Determine the (X, Y) coordinate at the center of the cell enclosing the given text.  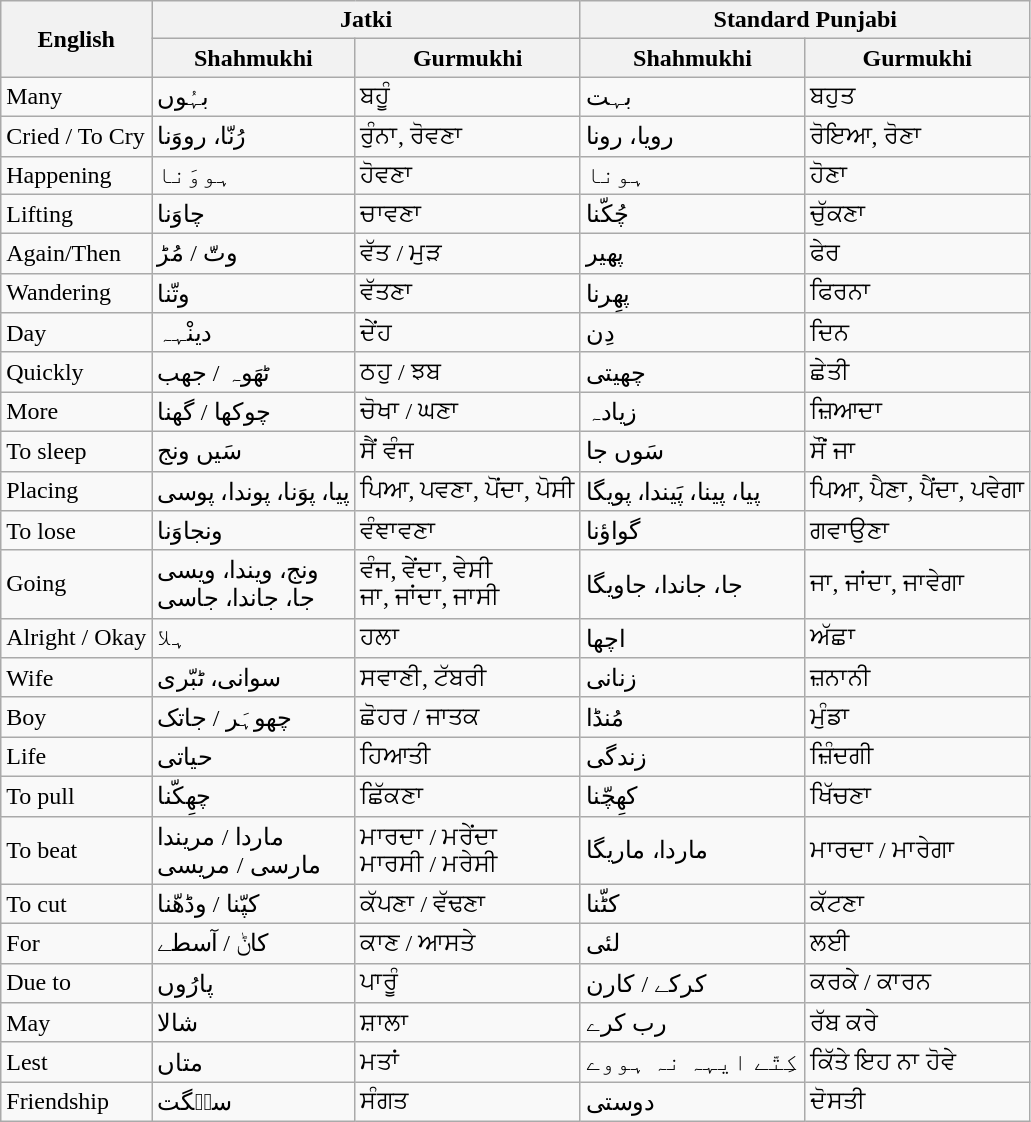
جا، جاندا، جاویگا (692, 584)
ہووَنا (254, 175)
ਸੌਂ ਜਾ (917, 451)
ਗਵਾਉਣਾ (917, 531)
To cut (76, 904)
ਚੁੱਕਣਾ (917, 214)
ٹھَوہ / جھب (254, 372)
سن٘گت (254, 1102)
پھیر (692, 254)
Wife (76, 678)
ਚੋਖਾ / ਘਣਾ (468, 412)
Cried / To Cry (76, 136)
بہُوں (254, 97)
ਕਰਕੇ / ਕਾਰਨ (917, 983)
For (76, 944)
ਸ਼ਾਲਾ (468, 1023)
ਫੇਰ (917, 254)
ਵੱਤਣਾ (468, 293)
متاں (254, 1062)
To sleep (76, 451)
ਪਾਰੂੰ (468, 983)
ਸੈਂ ਵੰਜ (468, 451)
ਅੱਛਾ (917, 638)
ਚਾਵਣਾ (468, 214)
کِتّے ایہہ نہ ہووے (692, 1062)
ਮਾਰਦਾ / ਮਰੇਂਦਾਮਾਰਸੀ / ਮਰੇਸੀ (468, 850)
ਦਿਨ (917, 333)
Lifting (76, 214)
Lest (76, 1062)
ਜਾ, ਜਾਂਦਾ, ਜਾਵੇਗਾ (917, 584)
Happening (76, 175)
پیا، پوَنا، پوندا، پوسی (254, 491)
Standard Punjabi (805, 20)
ਦੋਸਤੀ (917, 1102)
ماردا، ماریگا (692, 850)
ਵੰਜ, ਵੇਂਦਾ, ਵੇਸੀਜਾ, ਜਾਂਦਾ, ਜਾਸੀ (468, 584)
پارُوں (254, 983)
ਪਿਆ, ਪਵਣਾ, ਪੋਂਦਾ, ਪੋਸੀ (468, 491)
ਮੁੰਡਾ (917, 717)
ਫਿਰਨਾ (917, 293)
Life (76, 757)
سوانی، ٹبّری (254, 678)
ਬਹੂੰ (468, 97)
گواؤنا (692, 531)
ਜ਼ਿਆਦਾ (917, 412)
دوستی (692, 1102)
کپّنا / وڈھّنا (254, 904)
Alright / Okay (76, 638)
ہونا (692, 175)
ਬਹੁਤ (917, 97)
پیا، پینا، پَیندا، پویگا (692, 491)
ਸਵਾਣੀ, ਟੱਬਰੀ (468, 678)
ਰੁੰਨਾ, ਰੋਵਣਾ (468, 136)
Day (76, 333)
رب کرے (692, 1023)
کاݨ / آسطے (254, 944)
زندگی (692, 757)
کٹّنا (692, 904)
رویا، رونا (692, 136)
ਛੋਹਰ / ਜਾਤਕ (468, 717)
ਮਤਾਂ (468, 1062)
Quickly (76, 372)
ਰੋਇਆ, ਰੋਣਾ (917, 136)
ونج، ویندا، ویسیجا، جاندا، جاسی (254, 584)
چاوَنا (254, 214)
ਮਾਰਦਾ / ਮਾਰੇਗਾ (917, 850)
دینْہہ (254, 333)
وتّ / مُڑ (254, 254)
ਕੱਪਣਾ / ਵੱਢਣਾ (468, 904)
ਹੋਣਾ (917, 175)
زنانی (692, 678)
Jatki (366, 20)
چھیتی (692, 372)
Placing (76, 491)
چوکھا / گھنا (254, 412)
English (76, 39)
ਪਿਆ, ਪੈਣਾ, ਪੈਂਦਾ, ਪਵੇਗਾ (917, 491)
ਖਿੱਚਣਾ (917, 796)
ਹਲਾ (468, 638)
ਕੱਟਣਾ (917, 904)
ਹਿਆਤੀ (468, 757)
To lose (76, 531)
ਸੰਗਤ (468, 1102)
ਹੋਵਣਾ (468, 175)
کرکے / کارن (692, 983)
Wandering (76, 293)
Due to (76, 983)
Again/Then (76, 254)
سَیں ونج (254, 451)
Friendship (76, 1102)
ਕਾਣ / ਆਸਤੇ (468, 944)
سَوں جا (692, 451)
دِن (692, 333)
ਛਿੱਕਣਾ (468, 796)
ਦੇਂਹ (468, 333)
کھِچّنا (692, 796)
ਰੱਬ ਕਰੇ (917, 1023)
زیادہ (692, 412)
ਜ਼ਨਾਨੀ (917, 678)
May (76, 1023)
Many (76, 97)
چھوہَر / جاتک (254, 717)
شالا (254, 1023)
ਜ਼ਿੰਦਗੀ (917, 757)
حیاتی (254, 757)
ਵੱਤ / ਮੁੜ (468, 254)
Going (76, 584)
ਲਈ (917, 944)
To beat (76, 850)
لئی (692, 944)
بہت (692, 97)
Boy (76, 717)
مُنڈا (692, 717)
ہلا (254, 638)
چھِکّنا (254, 796)
More (76, 412)
چُکّنا (692, 214)
پھِرنا (692, 293)
وتّنا (254, 293)
ماردا / مریندامارسی / مریسی (254, 850)
ਛੇਤੀ (917, 372)
ونجاوَنا (254, 531)
ਵੰਞਾਵਣਾ (468, 531)
ਕਿੱਤੇ ਇਹ ਨਾ ਹੋਵੇ (917, 1062)
To pull (76, 796)
ਠਹੁ / ਝਬ (468, 372)
رُنّا، رووَنا (254, 136)
اچھا (692, 638)
